Return [X, Y] of the center of cell containing provided text 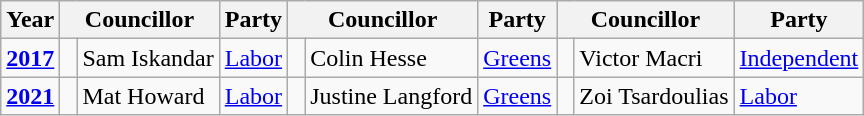
Justine Langford [392, 96]
Sam Iskandar [148, 58]
2021 [30, 96]
Year [30, 20]
Victor Macri [654, 58]
Independent [799, 58]
Zoi Tsardoulias [654, 96]
2017 [30, 58]
Mat Howard [148, 96]
Colin Hesse [392, 58]
